Scan for the cell matching the given text and deliver its (x, y) coordinate at center. 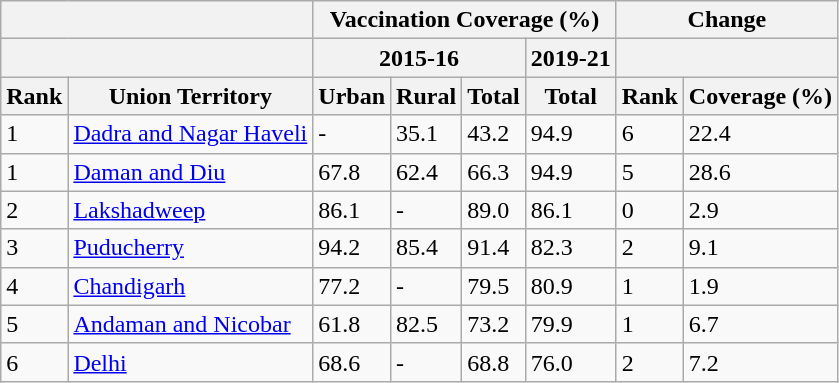
82.5 (426, 324)
80.9 (570, 286)
9.1 (760, 248)
79.5 (494, 286)
Urban (352, 96)
77.2 (352, 286)
91.4 (494, 248)
73.2 (494, 324)
68.6 (352, 362)
79.9 (570, 324)
67.8 (352, 172)
4 (34, 286)
22.4 (760, 134)
Union Territory (190, 96)
43.2 (494, 134)
Delhi (190, 362)
1.9 (760, 286)
Dadra and Nagar Haveli (190, 134)
2019-21 (570, 58)
85.4 (426, 248)
Daman and Diu (190, 172)
2015-16 (419, 58)
61.8 (352, 324)
Puducherry (190, 248)
62.4 (426, 172)
6.7 (760, 324)
Andaman and Nicobar (190, 324)
7.2 (760, 362)
82.3 (570, 248)
76.0 (570, 362)
Lakshadweep (190, 210)
94.2 (352, 248)
0 (650, 210)
28.6 (760, 172)
Rural (426, 96)
3 (34, 248)
2.9 (760, 210)
Coverage (%) (760, 96)
68.8 (494, 362)
89.0 (494, 210)
66.3 (494, 172)
Chandigarh (190, 286)
35.1 (426, 134)
Change (726, 20)
Vaccination Coverage (%) (464, 20)
